From the cell containing the given text, extract its center point as (X, Y) coordinate. 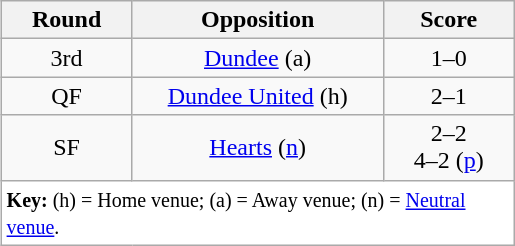
Dundee United (h) (258, 96)
1–0 (448, 58)
Opposition (258, 20)
Score (448, 20)
2–1 (448, 96)
Key: (h) = Home venue; (a) = Away venue; (n) = Neutral venue. (258, 212)
Dundee (a) (258, 58)
SF (66, 148)
2–2 4–2 (p) (448, 148)
3rd (66, 58)
Hearts (n) (258, 148)
Round (66, 20)
QF (66, 96)
